Locate the cell with the specified text and output its (x, y) center coordinate. 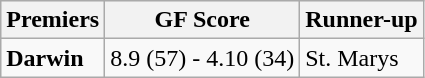
Runner-up (362, 20)
Darwin (53, 58)
8.9 (57) - 4.10 (34) (202, 58)
Premiers (53, 20)
St. Marys (362, 58)
GF Score (202, 20)
